From the cell containing the given text, extract its center point as [X, Y] coordinate. 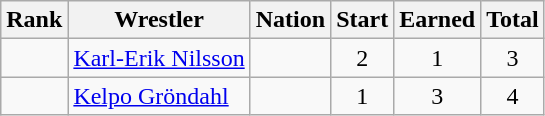
Karl-Erik Nilsson [159, 58]
Earned [438, 20]
Rank [34, 20]
4 [513, 96]
2 [362, 58]
Start [362, 20]
Wrestler [159, 20]
Total [513, 20]
Kelpo Gröndahl [159, 96]
Nation [290, 20]
